Provide the [x, y] coordinate of the cell's center where the given text is located.  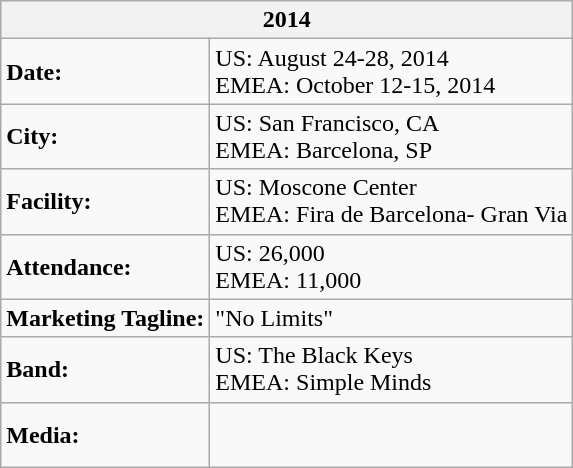
Media: [106, 434]
US: Moscone CenterEMEA: Fira de Barcelona- Gran Via [392, 202]
2014 [287, 20]
"No Limits" [392, 318]
Facility: [106, 202]
Marketing Tagline: [106, 318]
Date: [106, 72]
US: 26,000EMEA: 11,000 [392, 266]
US: The Black KeysEMEA: Simple Minds [392, 370]
Band: [106, 370]
US: August 24-28, 2014EMEA: October 12-15, 2014 [392, 72]
Attendance: [106, 266]
City: [106, 136]
US: San Francisco, CAEMEA: Barcelona, SP [392, 136]
